Pinpoint the cell where the given text exists, returning its (x, y) midpoint coordinate. 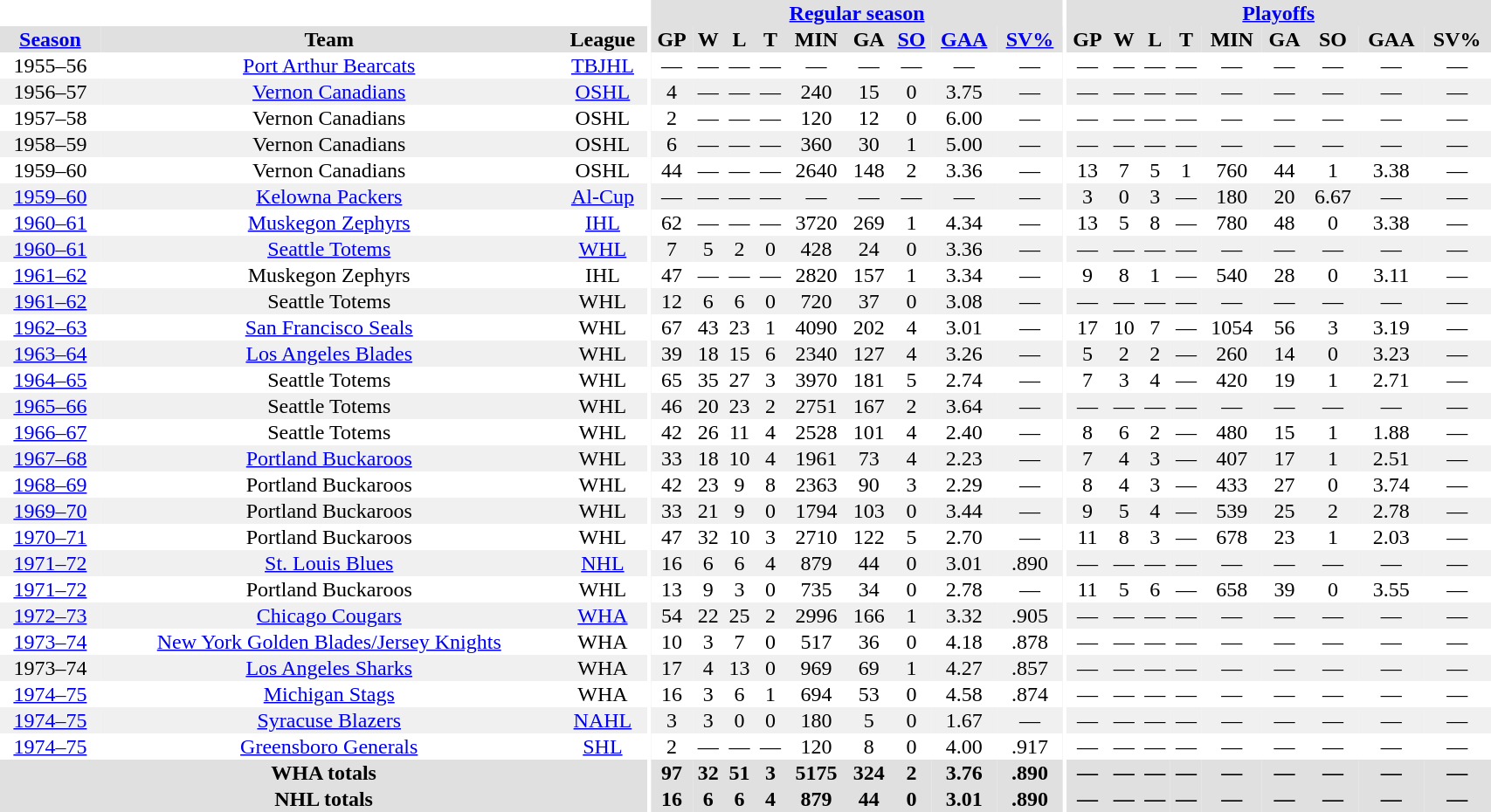
1958–59 (51, 144)
3.11 (1391, 275)
53 (868, 694)
678 (1232, 537)
157 (868, 275)
1956–57 (51, 92)
54 (672, 616)
24 (868, 249)
NHL totals (323, 799)
WHA totals (323, 773)
1962–63 (51, 327)
.857 (1030, 668)
2710 (816, 537)
37 (868, 301)
1967–68 (51, 458)
22 (708, 616)
4.00 (964, 747)
407 (1232, 458)
3.44 (964, 511)
4.58 (964, 694)
2.03 (1391, 537)
NHL (603, 563)
35 (708, 380)
148 (868, 170)
3.08 (964, 301)
324 (868, 773)
90 (868, 485)
167 (868, 406)
420 (1232, 380)
3.75 (964, 92)
6.00 (964, 118)
.917 (1030, 747)
26 (708, 432)
4.18 (964, 642)
1968–69 (51, 485)
Regular season (857, 13)
Playoffs (1279, 13)
1794 (816, 511)
46 (672, 406)
2640 (816, 170)
5175 (816, 773)
103 (868, 511)
540 (1232, 275)
2.29 (964, 485)
2.51 (1391, 458)
260 (1232, 354)
Syracuse Blazers (329, 720)
2528 (816, 432)
14 (1284, 354)
2.23 (964, 458)
3970 (816, 380)
28 (1284, 275)
166 (868, 616)
San Francisco Seals (329, 327)
6.67 (1333, 196)
127 (868, 354)
1963–64 (51, 354)
3720 (816, 223)
2.74 (964, 380)
Los Angeles Sharks (329, 668)
4090 (816, 327)
.874 (1030, 694)
Michigan Stags (329, 694)
694 (816, 694)
4.27 (964, 668)
428 (816, 249)
3.32 (964, 616)
760 (1232, 170)
2363 (816, 485)
St. Louis Blues (329, 563)
3.76 (964, 773)
Kelowna Packers (329, 196)
360 (816, 144)
2996 (816, 616)
2340 (816, 354)
Los Angeles Blades (329, 354)
League (603, 39)
3.23 (1391, 354)
Al-Cup (603, 196)
269 (868, 223)
480 (1232, 432)
69 (868, 668)
1957–58 (51, 118)
1955–56 (51, 65)
.878 (1030, 642)
202 (868, 327)
3.64 (964, 406)
NAHL (603, 720)
4.34 (964, 223)
36 (868, 642)
SHL (603, 747)
Chicago Cougars (329, 616)
720 (816, 301)
1054 (1232, 327)
62 (672, 223)
56 (1284, 327)
2.70 (964, 537)
48 (1284, 223)
1965–66 (51, 406)
73 (868, 458)
Port Arthur Bearcats (329, 65)
181 (868, 380)
TBJHL (603, 65)
43 (708, 327)
735 (816, 589)
1969–70 (51, 511)
2751 (816, 406)
51 (740, 773)
1972–73 (51, 616)
.905 (1030, 616)
433 (1232, 485)
1.88 (1391, 432)
539 (1232, 511)
67 (672, 327)
1964–65 (51, 380)
5.00 (964, 144)
3.34 (964, 275)
780 (1232, 223)
97 (672, 773)
30 (868, 144)
New York Golden Blades/Jersey Knights (329, 642)
1961 (816, 458)
2820 (816, 275)
3.19 (1391, 327)
3.74 (1391, 485)
122 (868, 537)
Greensboro Generals (329, 747)
2.40 (964, 432)
101 (868, 432)
65 (672, 380)
3.26 (964, 354)
2.71 (1391, 380)
1966–67 (51, 432)
Team (329, 39)
969 (816, 668)
1.67 (964, 720)
1970–71 (51, 537)
Season (51, 39)
517 (816, 642)
240 (816, 92)
3.55 (1391, 589)
34 (868, 589)
21 (708, 511)
19 (1284, 380)
658 (1232, 589)
